Return (X, Y) of the center of cell containing provided text 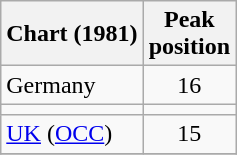
Peakposition (189, 34)
Chart (1981) (72, 34)
UK (OCC) (72, 134)
Germany (72, 85)
15 (189, 134)
16 (189, 85)
